Extract the (x, y) coordinate from the center of the cell holding the provided text.  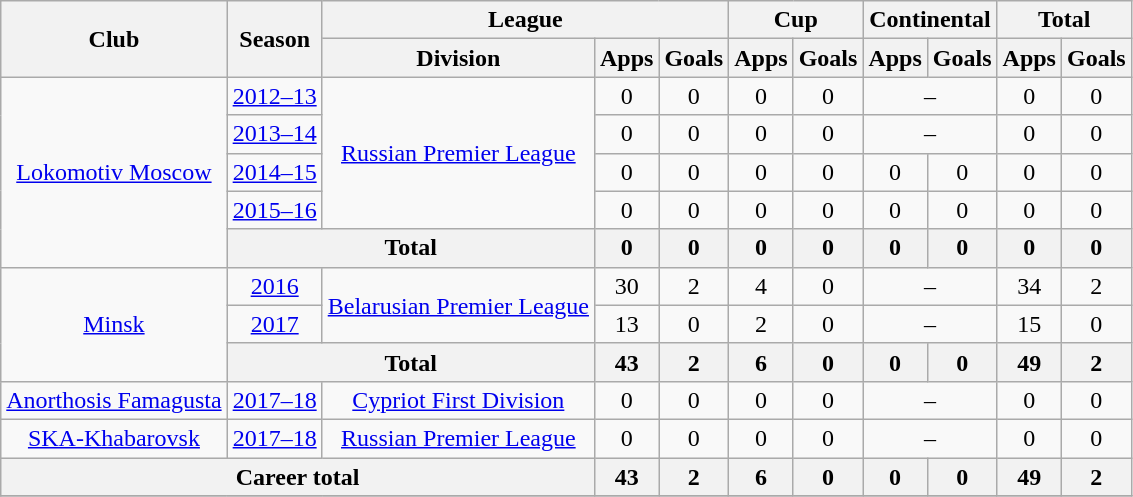
2013–14 (274, 134)
4 (761, 286)
34 (1029, 286)
Lokomotiv Moscow (114, 172)
Season (274, 39)
Belarusian Premier League (458, 305)
Anorthosis Famagusta (114, 400)
Club (114, 39)
2015–16 (274, 210)
2017 (274, 324)
Minsk (114, 324)
30 (626, 286)
13 (626, 324)
Division (458, 58)
Continental (930, 20)
SKA-Khabarovsk (114, 438)
2014–15 (274, 172)
Career total (298, 477)
Cup (796, 20)
Cypriot First Division (458, 400)
2016 (274, 286)
League (525, 20)
2012–13 (274, 96)
15 (1029, 324)
